Identify which cell holds the provided text, then report its (x, y) central coordinate. 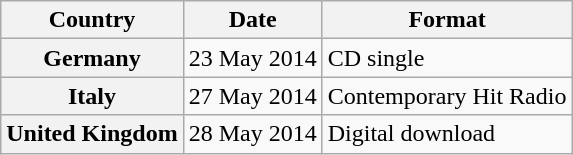
Format (447, 20)
Italy (92, 96)
27 May 2014 (252, 96)
Date (252, 20)
CD single (447, 58)
28 May 2014 (252, 134)
Germany (92, 58)
23 May 2014 (252, 58)
Digital download (447, 134)
Country (92, 20)
Contemporary Hit Radio (447, 96)
United Kingdom (92, 134)
